Provide the [x, y] coordinate of the cell's center where the given text is located.  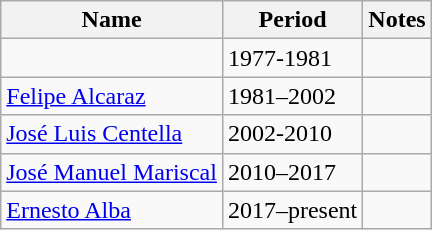
2010–2017 [292, 172]
José Luis Centella [112, 134]
2017–present [292, 210]
Name [112, 20]
Ernesto Alba [112, 210]
1977-1981 [292, 58]
2002-2010 [292, 134]
José Manuel Mariscal [112, 172]
Period [292, 20]
Felipe Alcaraz [112, 96]
1981–2002 [292, 96]
Notes [397, 20]
